Detect which cell encompasses the target text, then output its (X, Y) center coordinate. 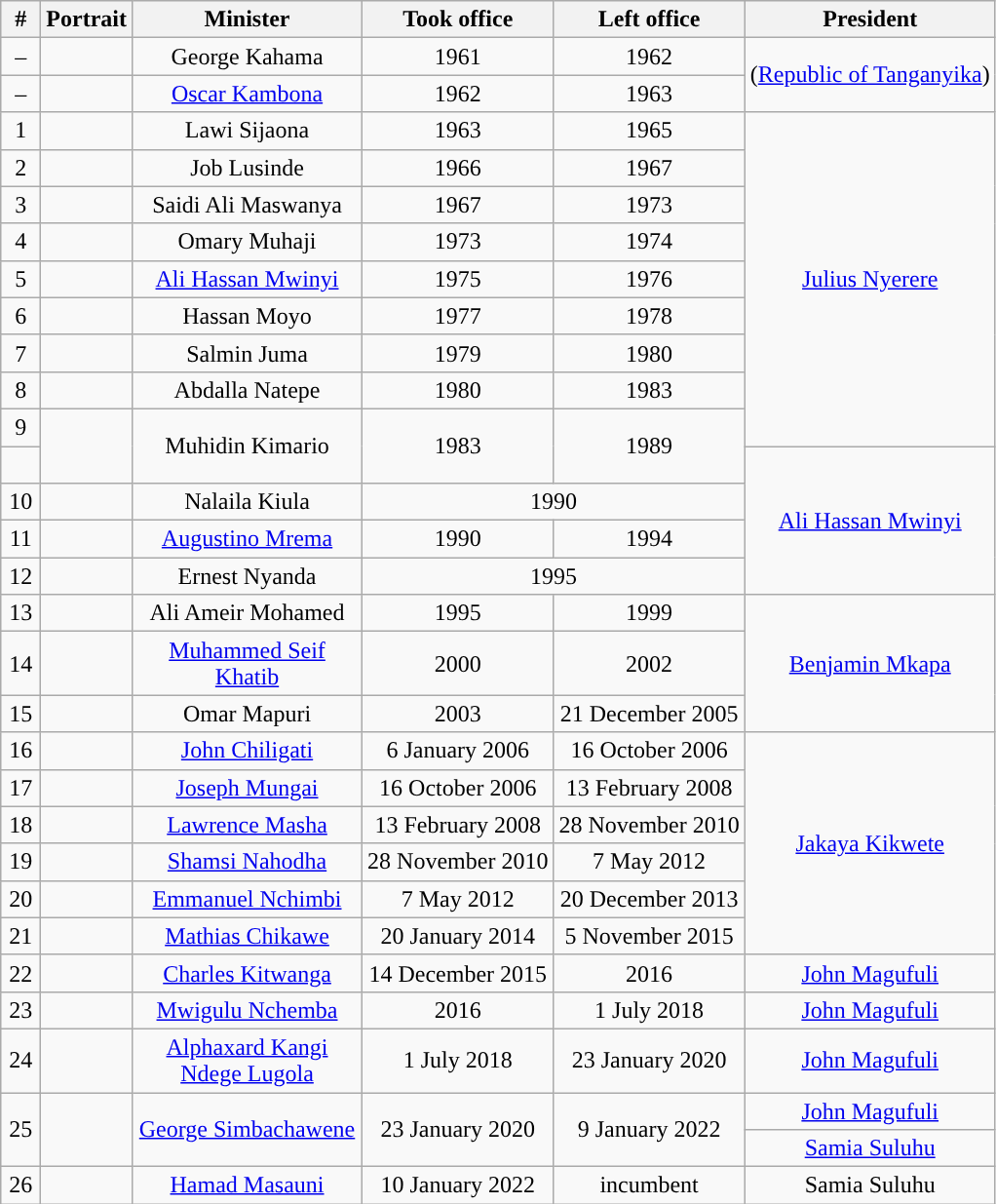
9 January 2022 (649, 1129)
(Republic of Tanganyika) (869, 75)
Muhidin Kimario (247, 446)
1974 (649, 242)
1978 (649, 316)
10 January 2022 (458, 1185)
Hamad Masauni (247, 1185)
1976 (649, 279)
22 (21, 973)
1 (21, 131)
21 December 2005 (649, 714)
25 (21, 1129)
10 (21, 502)
19 (21, 862)
2003 (458, 714)
Ali Ameir Mohamed (247, 613)
1999 (649, 613)
Took office (458, 19)
5 (21, 279)
Minister (247, 19)
# (21, 19)
President (869, 19)
4 (21, 242)
1961 (458, 57)
13 (21, 613)
17 (21, 788)
14 December 2015 (458, 973)
Omar Mapuri (247, 714)
Abdalla Natepe (247, 390)
1975 (458, 279)
9 (21, 427)
Emmanuel Nchimbi (247, 899)
18 (21, 825)
2 (21, 168)
Mwigulu Nchemba (247, 1010)
11 (21, 539)
Alphaxard Kangi Ndege Lugola (247, 1061)
24 (21, 1061)
Lawrence Masha (247, 825)
George Kahama (247, 57)
John Chiligati (247, 751)
21 (21, 936)
20 January 2014 (458, 936)
12 (21, 576)
Lawi Sijaona (247, 131)
Left office (649, 19)
14 (21, 663)
23 (21, 1010)
Charles Kitwanga (247, 973)
Muhammed Seif Khatib (247, 663)
1989 (649, 446)
Shamsi Nahodha (247, 862)
20 (21, 899)
15 (21, 714)
20 December 2013 (649, 899)
Benjamin Mkapa (869, 663)
3 (21, 205)
1966 (458, 168)
Jakaya Kikwete (869, 843)
8 (21, 390)
26 (21, 1185)
1977 (458, 316)
Julius Nyerere (869, 279)
Saidi Ali Maswanya (247, 205)
Oscar Kambona (247, 94)
incumbent (649, 1185)
Hassan Moyo (247, 316)
1979 (458, 353)
2000 (458, 663)
Ernest Nyanda (247, 576)
Job Lusinde (247, 168)
Mathias Chikawe (247, 936)
Joseph Mungai (247, 788)
5 November 2015 (649, 936)
2002 (649, 663)
7 (21, 353)
6 January 2006 (458, 751)
Salmin Juma (247, 353)
16 (21, 751)
1965 (649, 131)
1994 (649, 539)
Nalaila Kiula (247, 502)
6 (21, 316)
Omary Muhaji (247, 242)
Augustino Mrema (247, 539)
Portrait (87, 19)
George Simbachawene (247, 1129)
